From the cell containing the given text, extract its center point as (x, y) coordinate. 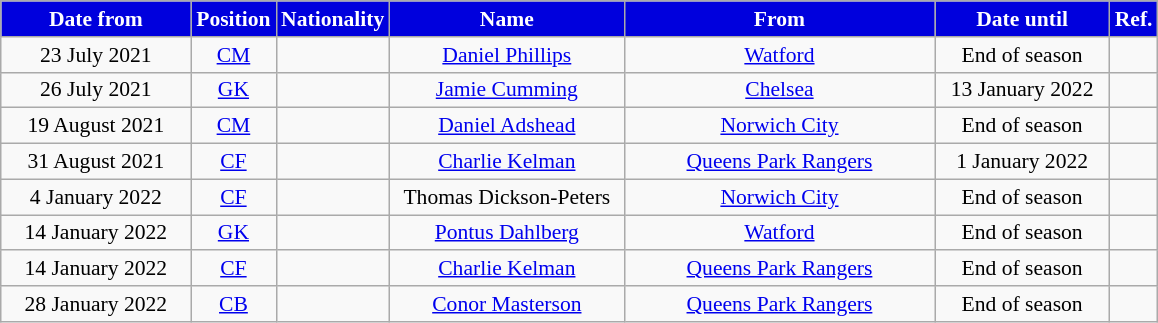
Name (506, 19)
19 August 2021 (96, 126)
31 August 2021 (96, 162)
13 January 2022 (1022, 90)
Nationality (332, 19)
4 January 2022 (96, 197)
CB (234, 304)
Thomas Dickson-Peters (506, 197)
Chelsea (779, 90)
28 January 2022 (96, 304)
Jamie Cumming (506, 90)
From (779, 19)
26 July 2021 (96, 90)
Pontus Dahlberg (506, 233)
23 July 2021 (96, 55)
Daniel Phillips (506, 55)
Position (234, 19)
Date from (96, 19)
Ref. (1134, 19)
Conor Masterson (506, 304)
1 January 2022 (1022, 162)
Date until (1022, 19)
Daniel Adshead (506, 126)
